Search for the cell housing the specified text and yield its [x, y] center coordinate. 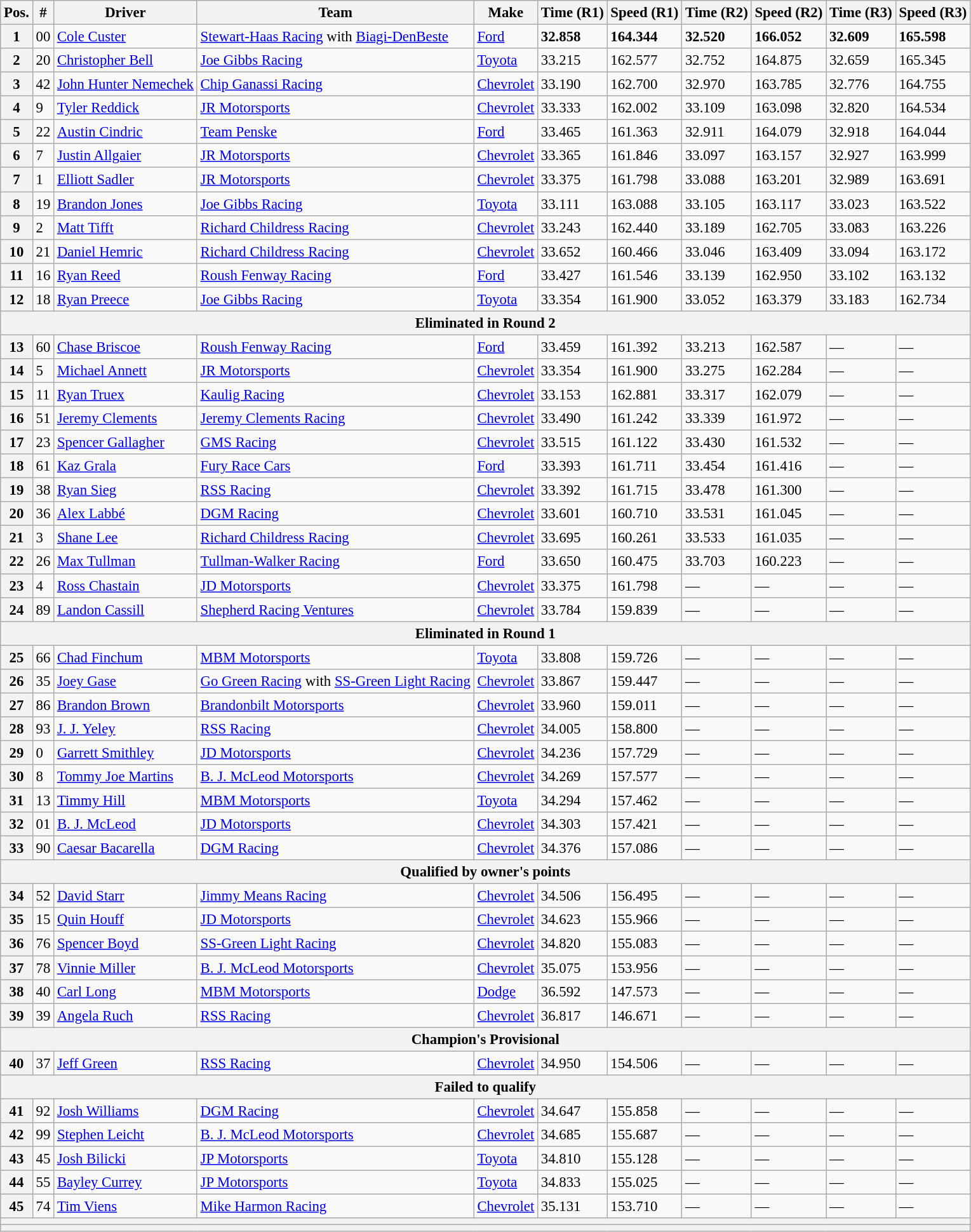
157.577 [645, 777]
33.153 [573, 394]
GMS Racing [335, 443]
Brandon Jones [126, 204]
Alex Labbé [126, 514]
Speed (R2) [789, 13]
Time (R3) [861, 13]
163.785 [789, 84]
32.989 [861, 180]
32.752 [717, 60]
162.700 [645, 84]
34.236 [573, 753]
161.416 [789, 466]
25 [17, 657]
33.867 [573, 681]
157.086 [645, 848]
Brandonbilt Motorsports [335, 705]
34.833 [573, 1182]
Fury Race Cars [335, 466]
33.190 [573, 84]
153.710 [645, 1207]
31 [17, 801]
Tim Viens [126, 1207]
76 [43, 944]
160.261 [645, 538]
162.577 [645, 60]
92 [43, 1111]
Mike Harmon Racing [335, 1207]
33.213 [717, 347]
159.011 [645, 705]
157.462 [645, 801]
32.520 [717, 37]
165.345 [933, 60]
Team [335, 13]
163.379 [789, 299]
162.079 [789, 394]
33.784 [573, 610]
Angela Ruch [126, 1015]
# [43, 13]
155.128 [645, 1158]
153.956 [645, 968]
32 [17, 824]
34.810 [573, 1158]
Stephen Leicht [126, 1135]
Kaulig Racing [335, 394]
Chase Briscoe [126, 347]
33.365 [573, 156]
34.685 [573, 1135]
159.447 [645, 681]
33.275 [717, 371]
155.083 [645, 944]
Brandon Brown [126, 705]
33.105 [717, 204]
32.911 [717, 132]
33.454 [717, 466]
35.075 [573, 968]
J. J. Yeley [126, 729]
164.344 [645, 37]
146.671 [645, 1015]
33.102 [861, 275]
Jimmy Means Racing [335, 896]
33.097 [717, 156]
33.111 [573, 204]
163.157 [789, 156]
162.734 [933, 299]
163.999 [933, 156]
43 [17, 1158]
Austin Cindric [126, 132]
161.846 [645, 156]
Shane Lee [126, 538]
Pos. [17, 13]
Ryan Reed [126, 275]
0 [43, 753]
Josh Bilicki [126, 1158]
33.023 [861, 204]
164.079 [789, 132]
163.522 [933, 204]
Spencer Boyd [126, 944]
99 [43, 1135]
160.223 [789, 562]
Justin Allgaier [126, 156]
32.659 [861, 60]
159.839 [645, 610]
34.303 [573, 824]
Ryan Sieg [126, 490]
60 [43, 347]
Champion's Provisional [485, 1039]
12 [17, 299]
44 [17, 1182]
66 [43, 657]
Max Tullman [126, 562]
34.623 [573, 920]
33.960 [573, 705]
33.139 [717, 275]
Caesar Bacarella [126, 848]
161.122 [645, 443]
162.440 [645, 227]
163.409 [789, 251]
34.950 [573, 1063]
33.703 [717, 562]
Stewart-Haas Racing with Biagi-DenBeste [335, 37]
David Starr [126, 896]
86 [43, 705]
33.601 [573, 514]
Failed to qualify [485, 1087]
164.534 [933, 108]
Ryan Truex [126, 394]
Eliminated in Round 1 [485, 633]
33.333 [573, 108]
01 [43, 824]
34.005 [573, 729]
33.652 [573, 251]
33.339 [717, 418]
158.800 [645, 729]
Dodge [506, 991]
Timmy Hill [126, 801]
163.117 [789, 204]
Tommy Joe Martins [126, 777]
33.531 [717, 514]
93 [43, 729]
161.972 [789, 418]
154.506 [645, 1063]
33 [17, 848]
17 [17, 443]
163.088 [645, 204]
78 [43, 968]
24 [17, 610]
B. J. McLeod [126, 824]
33.052 [717, 299]
28 [17, 729]
Go Green Racing with SS-Green Light Racing [335, 681]
00 [43, 37]
Jeremy Clements Racing [335, 418]
90 [43, 848]
162.587 [789, 347]
Team Penske [335, 132]
160.710 [645, 514]
Josh Williams [126, 1111]
164.755 [933, 84]
33.650 [573, 562]
155.687 [645, 1135]
155.025 [645, 1182]
162.284 [789, 371]
Vinnie Miller [126, 968]
14 [17, 371]
32.927 [861, 156]
Chip Ganassi Racing [335, 84]
Tyler Reddick [126, 108]
159.726 [645, 657]
10 [17, 251]
Landon Cassill [126, 610]
147.573 [645, 991]
John Hunter Nemechek [126, 84]
33.695 [573, 538]
157.729 [645, 753]
Christopher Bell [126, 60]
161.711 [645, 466]
Matt Tifft [126, 227]
29 [17, 753]
Kaz Grala [126, 466]
34.376 [573, 848]
33.109 [717, 108]
35.131 [573, 1207]
163.098 [789, 108]
33.478 [717, 490]
161.300 [789, 490]
33.183 [861, 299]
34.506 [573, 896]
Daniel Hemric [126, 251]
161.363 [645, 132]
34.294 [573, 801]
162.705 [789, 227]
163.132 [933, 275]
155.966 [645, 920]
33.430 [717, 443]
166.052 [789, 37]
33.189 [717, 227]
156.495 [645, 896]
Qualified by owner's points [485, 872]
161.035 [789, 538]
34.820 [573, 944]
32.609 [861, 37]
6 [17, 156]
163.226 [933, 227]
163.172 [933, 251]
36.817 [573, 1015]
Jeff Green [126, 1063]
161.546 [645, 275]
34.647 [573, 1111]
162.950 [789, 275]
Joey Gase [126, 681]
Jeremy Clements [126, 418]
SS-Green Light Racing [335, 944]
Quin Houff [126, 920]
Speed (R1) [645, 13]
33.046 [717, 251]
33.427 [573, 275]
33.465 [573, 132]
164.044 [933, 132]
33.243 [573, 227]
33.317 [717, 394]
Michael Annett [126, 371]
Garrett Smithley [126, 753]
Time (R2) [717, 13]
33.459 [573, 347]
Speed (R3) [933, 13]
Eliminated in Round 2 [485, 323]
Tullman-Walker Racing [335, 562]
32.820 [861, 108]
165.598 [933, 37]
164.875 [789, 60]
Ross Chastain [126, 586]
33.094 [861, 251]
41 [17, 1111]
Driver [126, 13]
32.858 [573, 37]
Ryan Preece [126, 299]
61 [43, 466]
162.002 [645, 108]
161.532 [789, 443]
Chad Finchum [126, 657]
157.421 [645, 824]
Time (R1) [573, 13]
163.201 [789, 180]
33.088 [717, 180]
33.392 [573, 490]
32.970 [717, 84]
33.215 [573, 60]
34 [17, 896]
33.808 [573, 657]
89 [43, 610]
55 [43, 1182]
27 [17, 705]
Shepherd Racing Ventures [335, 610]
51 [43, 418]
33.393 [573, 466]
161.715 [645, 490]
Spencer Gallagher [126, 443]
74 [43, 1207]
36.592 [573, 991]
33.083 [861, 227]
32.776 [861, 84]
155.858 [645, 1111]
33.515 [573, 443]
30 [17, 777]
161.392 [645, 347]
Bayley Currey [126, 1182]
Carl Long [126, 991]
161.242 [645, 418]
52 [43, 896]
163.691 [933, 180]
Elliott Sadler [126, 180]
34.269 [573, 777]
161.045 [789, 514]
33.533 [717, 538]
Cole Custer [126, 37]
162.881 [645, 394]
160.475 [645, 562]
33.490 [573, 418]
32.918 [861, 132]
160.466 [645, 251]
Make [506, 13]
